Find where the given text appears and provide that cell's center as [X, Y] coordinate. 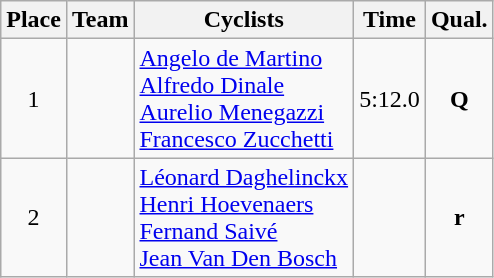
5:12.0 [390, 98]
Cyclists [244, 20]
Léonard Daghelinckx Henri Hoevenaers Fernand Saivé Jean Van Den Bosch [244, 218]
Q [459, 98]
1 [34, 98]
Place [34, 20]
Team [100, 20]
r [459, 218]
Angelo de Martino Alfredo Dinale Aurelio Menegazzi Francesco Zucchetti [244, 98]
2 [34, 218]
Time [390, 20]
Qual. [459, 20]
